For the text-containing cell, return its midpoint in [X, Y] coordinate format. 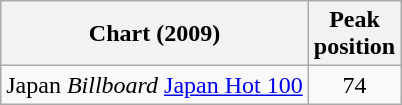
Chart (2009) [155, 34]
74 [354, 85]
Peakposition [354, 34]
Japan Billboard Japan Hot 100 [155, 85]
